Pinpoint the cell where the given text exists, returning its [x, y] midpoint coordinate. 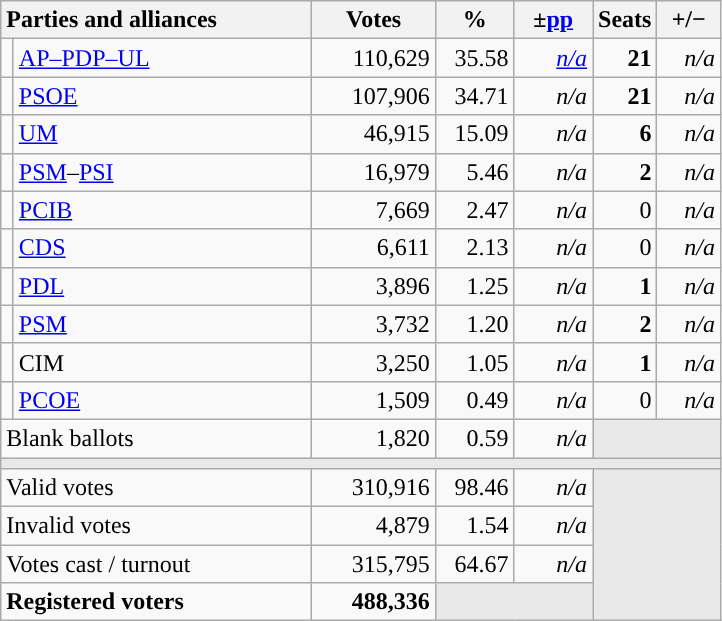
35.58 [474, 58]
Registered voters [156, 602]
±pp [554, 20]
64.67 [474, 564]
CDS [162, 248]
315,795 [374, 564]
+/− [689, 20]
3,896 [374, 286]
CIM [162, 362]
1.25 [474, 286]
2.47 [474, 210]
46,915 [374, 134]
UM [162, 134]
Votes cast / turnout [156, 564]
6 [624, 134]
1,509 [374, 400]
PDL [162, 286]
1.05 [474, 362]
Invalid votes [156, 526]
107,906 [374, 96]
3,732 [374, 324]
6,611 [374, 248]
488,336 [374, 602]
PCIB [162, 210]
PSOE [162, 96]
1.20 [474, 324]
Valid votes [156, 488]
0.59 [474, 438]
AP–PDP–UL [162, 58]
98.46 [474, 488]
PSM [162, 324]
Seats [624, 20]
1,820 [374, 438]
34.71 [474, 96]
2.13 [474, 248]
7,669 [374, 210]
PSM–PSI [162, 172]
3,250 [374, 362]
5.46 [474, 172]
0.49 [474, 400]
16,979 [374, 172]
4,879 [374, 526]
Blank ballots [156, 438]
15.09 [474, 134]
1.54 [474, 526]
Parties and alliances [156, 20]
% [474, 20]
Votes [374, 20]
PCOE [162, 400]
110,629 [374, 58]
310,916 [374, 488]
